Extract the (x, y) coordinate from the center of the cell holding the provided text.  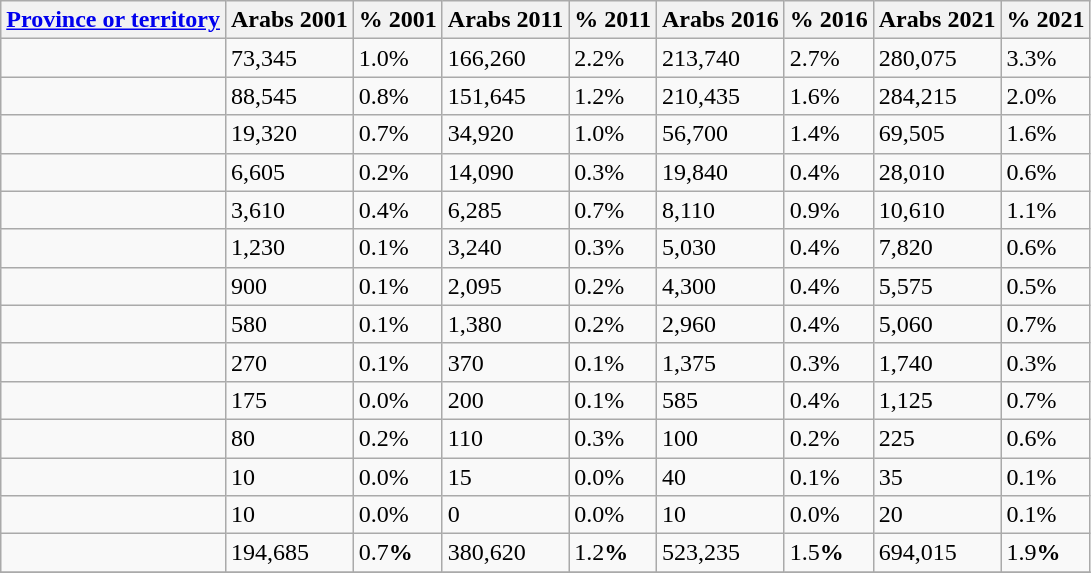
2,960 (720, 324)
0.8% (398, 96)
2.0% (1046, 96)
694,015 (937, 553)
225 (937, 438)
370 (505, 362)
1,740 (937, 362)
3,240 (505, 248)
2.7% (828, 58)
3,610 (289, 210)
213,740 (720, 58)
% 2011 (613, 20)
73,345 (289, 58)
14,090 (505, 172)
900 (289, 286)
3.3% (1046, 58)
10,610 (937, 210)
Arabs 2011 (505, 20)
19,840 (720, 172)
Province or territory (114, 20)
56,700 (720, 134)
110 (505, 438)
2.2% (613, 58)
1.4% (828, 134)
5,060 (937, 324)
7,820 (937, 248)
80 (289, 438)
28,010 (937, 172)
% 2016 (828, 20)
166,260 (505, 58)
200 (505, 400)
6,605 (289, 172)
0.5% (1046, 286)
20 (937, 515)
380,620 (505, 553)
1,230 (289, 248)
580 (289, 324)
Arabs 2001 (289, 20)
% 2001 (398, 20)
284,215 (937, 96)
1.9% (1046, 553)
6,285 (505, 210)
40 (720, 477)
15 (505, 477)
1.5% (828, 553)
585 (720, 400)
523,235 (720, 553)
5,575 (937, 286)
34,920 (505, 134)
0 (505, 515)
1.1% (1046, 210)
Arabs 2016 (720, 20)
4,300 (720, 286)
100 (720, 438)
2,095 (505, 286)
151,645 (505, 96)
8,110 (720, 210)
1,380 (505, 324)
% 2021 (1046, 20)
194,685 (289, 553)
280,075 (937, 58)
1,375 (720, 362)
19,320 (289, 134)
88,545 (289, 96)
Arabs 2021 (937, 20)
69,505 (937, 134)
175 (289, 400)
1,125 (937, 400)
210,435 (720, 96)
5,030 (720, 248)
35 (937, 477)
0.9% (828, 210)
270 (289, 362)
